Search for the cell housing the specified text and yield its (x, y) center coordinate. 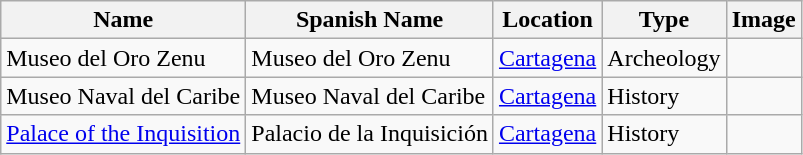
Palace of the Inquisition (124, 134)
Spanish Name (370, 20)
Archeology (664, 58)
Location (547, 20)
Image (764, 20)
Palacio de la Inquisición (370, 134)
Name (124, 20)
Type (664, 20)
